For the text-containing cell, return its midpoint in [x, y] coordinate format. 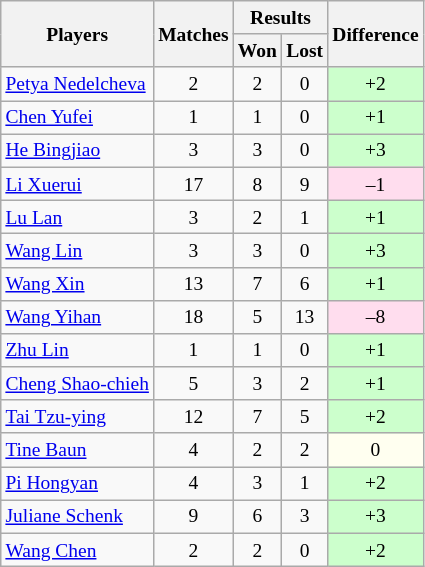
Difference [376, 34]
12 [194, 416]
–1 [376, 184]
–8 [376, 316]
Tine Baun [78, 450]
Players [78, 34]
Pi Hongyan [78, 484]
Chen Yufei [78, 118]
Wang Lin [78, 250]
Lost [305, 50]
Petya Nedelcheva [78, 84]
Li Xuerui [78, 184]
8 [257, 184]
Zhu Lin [78, 350]
Results [280, 18]
Lu Lan [78, 216]
Wang Chen [78, 550]
Tai Tzu-ying [78, 416]
17 [194, 184]
Cheng Shao-chieh [78, 384]
Wang Xin [78, 284]
Won [257, 50]
18 [194, 316]
Juliane Schenk [78, 516]
Wang Yihan [78, 316]
Matches [194, 34]
He Bingjiao [78, 150]
